Identify which cell holds the provided text, then report its (x, y) central coordinate. 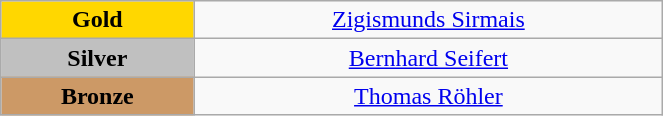
Gold (98, 20)
Silver (98, 58)
Bronze (98, 96)
Thomas Röhler (428, 96)
Bernhard Seifert (428, 58)
Zigismunds Sirmais (428, 20)
